Extract the [X, Y] coordinate from the center of the cell holding the provided text.  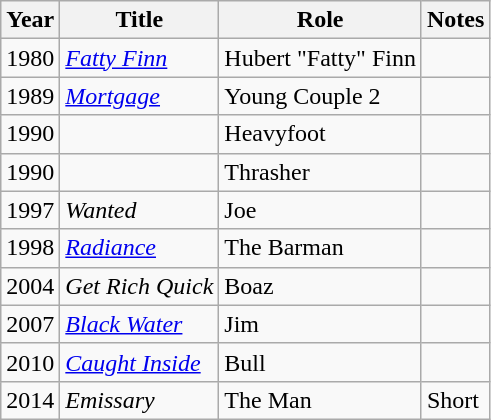
Short [455, 400]
Wanted [140, 210]
Title [140, 20]
Thrasher [320, 172]
Heavyfoot [320, 134]
Notes [455, 20]
Role [320, 20]
Get Rich Quick [140, 286]
Jim [320, 324]
1980 [30, 58]
1997 [30, 210]
The Man [320, 400]
Bull [320, 362]
1998 [30, 248]
Fatty Finn [140, 58]
2007 [30, 324]
2014 [30, 400]
Year [30, 20]
2004 [30, 286]
Radiance [140, 248]
The Barman [320, 248]
Joe [320, 210]
Mortgage [140, 96]
Caught Inside [140, 362]
Black Water [140, 324]
1989 [30, 96]
2010 [30, 362]
Boaz [320, 286]
Young Couple 2 [320, 96]
Hubert "Fatty" Finn [320, 58]
Emissary [140, 400]
